Detect which cell encompasses the target text, then output its (x, y) center coordinate. 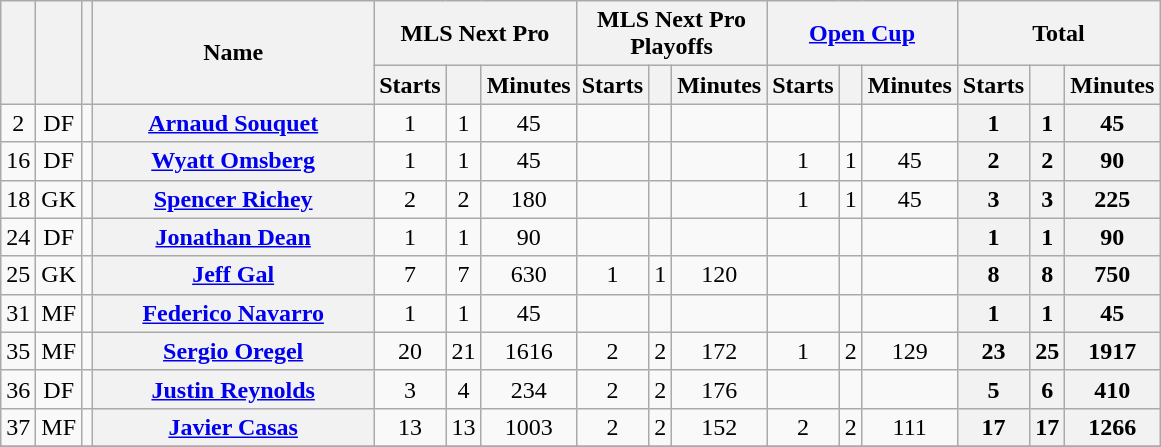
234 (528, 389)
Sergio Oregel (234, 351)
31 (18, 313)
Jonathan Dean (234, 237)
176 (720, 389)
20 (410, 351)
129 (910, 351)
Javier Casas (234, 427)
Jeff Gal (234, 275)
152 (720, 427)
Wyatt Omsberg (234, 161)
MLS Next Pro Playoffs (672, 34)
35 (18, 351)
Total (1058, 34)
120 (720, 275)
6 (1048, 389)
225 (1112, 199)
23 (993, 351)
750 (1112, 275)
Open Cup (862, 34)
Justin Reynolds (234, 389)
1266 (1112, 427)
111 (910, 427)
Federico Navarro (234, 313)
1917 (1112, 351)
16 (18, 161)
Name (234, 52)
1003 (528, 427)
18 (18, 199)
5 (993, 389)
410 (1112, 389)
180 (528, 199)
37 (18, 427)
1616 (528, 351)
Spencer Richey (234, 199)
36 (18, 389)
172 (720, 351)
21 (464, 351)
Arnaud Souquet (234, 123)
630 (528, 275)
4 (464, 389)
MLS Next Pro (476, 34)
24 (18, 237)
